Determine the (X, Y) coordinate at the center of the cell enclosing the given text.  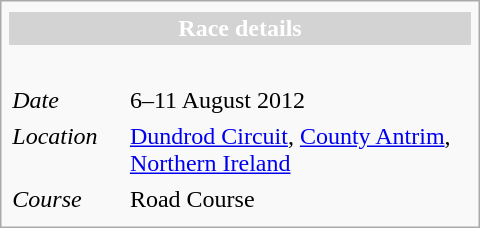
Road Course (299, 200)
6–11 August 2012 (299, 100)
Dundrod Circuit, County Antrim, Northern Ireland (299, 150)
Race details (240, 28)
Course (66, 200)
Date (66, 100)
Location (66, 150)
